From the cell containing the given text, extract its center point as [x, y] coordinate. 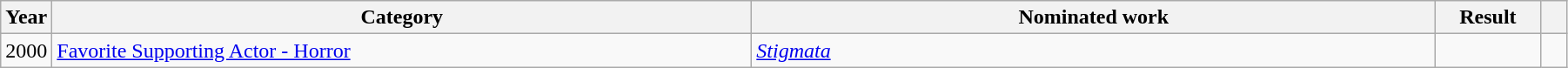
Year [26, 17]
2000 [26, 51]
Nominated work [1094, 17]
Result [1488, 17]
Stigmata [1094, 51]
Category [402, 17]
Favorite Supporting Actor - Horror [402, 51]
